For the text-containing cell, return its midpoint in [x, y] coordinate format. 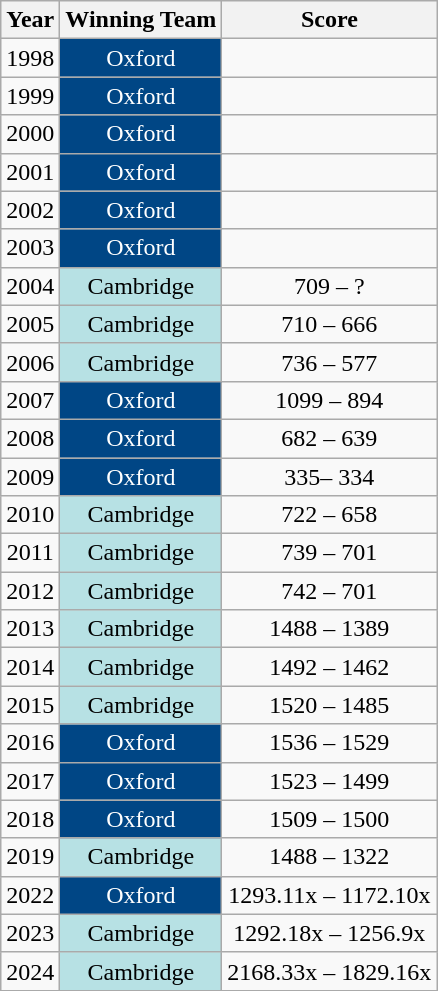
2005 [30, 324]
2006 [30, 362]
1536 – 1529 [330, 743]
736 – 577 [330, 362]
2002 [30, 210]
2014 [30, 667]
335– 334 [330, 477]
2008 [30, 438]
1492 – 1462 [330, 667]
1293.11x – 1172.10x [330, 895]
Score [330, 20]
1520 – 1485 [330, 705]
2004 [30, 286]
2168.33x – 1829.16x [330, 971]
2015 [30, 705]
2001 [30, 172]
2022 [30, 895]
2009 [30, 477]
1998 [30, 58]
1488 – 1322 [330, 857]
1999 [30, 96]
Year [30, 20]
2003 [30, 248]
2016 [30, 743]
739 – 701 [330, 553]
2011 [30, 553]
Winning Team [141, 20]
2024 [30, 971]
2018 [30, 819]
2019 [30, 857]
2023 [30, 933]
742 – 701 [330, 591]
1488 – 1389 [330, 629]
2000 [30, 134]
2012 [30, 591]
710 – 666 [330, 324]
1099 – 894 [330, 400]
2013 [30, 629]
2007 [30, 400]
2017 [30, 781]
722 – 658 [330, 515]
682 – 639 [330, 438]
1523 – 1499 [330, 781]
1509 – 1500 [330, 819]
2010 [30, 515]
709 – ? [330, 286]
1292.18x – 1256.9x [330, 933]
